Return (x, y) of the center of cell containing provided text 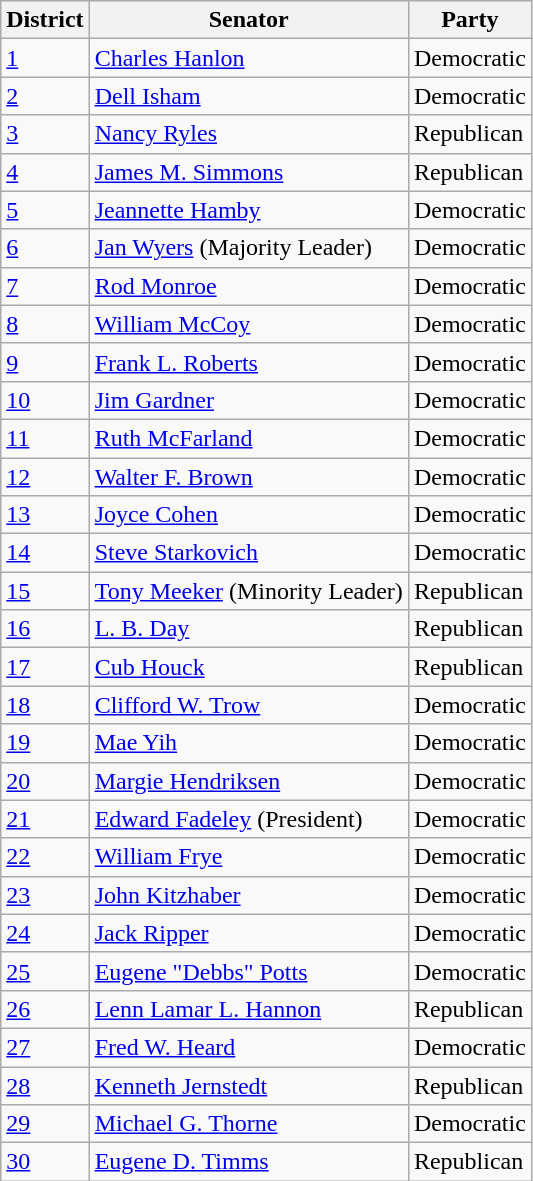
22 (45, 857)
24 (45, 933)
16 (45, 629)
Dell Isham (248, 96)
25 (45, 971)
17 (45, 667)
Jim Gardner (248, 400)
Steve Starkovich (248, 553)
Ruth McFarland (248, 438)
Margie Hendriksen (248, 781)
Jack Ripper (248, 933)
7 (45, 286)
9 (45, 362)
26 (45, 1009)
Senator (248, 20)
Frank L. Roberts (248, 362)
19 (45, 743)
21 (45, 819)
Eugene "Debbs" Potts (248, 971)
Mae Yih (248, 743)
Edward Fadeley (President) (248, 819)
18 (45, 705)
L. B. Day (248, 629)
3 (45, 134)
11 (45, 438)
27 (45, 1047)
28 (45, 1085)
John Kitzhaber (248, 895)
12 (45, 477)
Michael G. Thorne (248, 1124)
2 (45, 96)
William McCoy (248, 324)
30 (45, 1162)
James M. Simmons (248, 172)
District (45, 20)
10 (45, 400)
Clifford W. Trow (248, 705)
Cub Houck (248, 667)
4 (45, 172)
Jeannette Hamby (248, 210)
Party (470, 20)
5 (45, 210)
1 (45, 58)
Eugene D. Timms (248, 1162)
Tony Meeker (Minority Leader) (248, 591)
Nancy Ryles (248, 134)
Rod Monroe (248, 286)
15 (45, 591)
Charles Hanlon (248, 58)
Kenneth Jernstedt (248, 1085)
29 (45, 1124)
William Frye (248, 857)
13 (45, 515)
Lenn Lamar L. Hannon (248, 1009)
20 (45, 781)
Walter F. Brown (248, 477)
14 (45, 553)
23 (45, 895)
8 (45, 324)
Joyce Cohen (248, 515)
Jan Wyers (Majority Leader) (248, 248)
6 (45, 248)
Fred W. Heard (248, 1047)
